Capture the cell that displays the provided text and extract its (x, y) central coordinate. 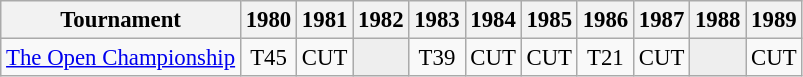
1981 (325, 20)
1987 (661, 20)
1982 (381, 20)
1988 (718, 20)
Tournament (121, 20)
1985 (549, 20)
The Open Championship (121, 58)
T21 (605, 58)
1983 (437, 20)
T45 (268, 58)
1984 (493, 20)
1986 (605, 20)
1989 (774, 20)
T39 (437, 58)
1980 (268, 20)
